Return (X, Y) of the center of cell containing provided text 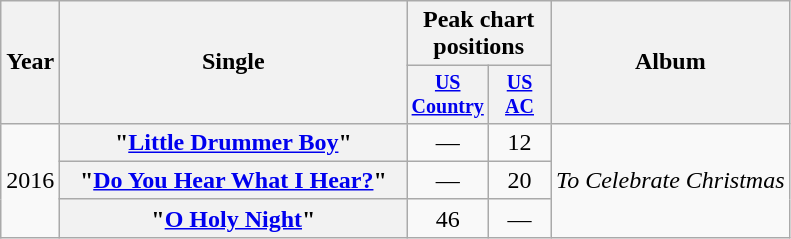
"O Holy Night" (234, 218)
Album (671, 62)
20 (520, 180)
46 (448, 218)
12 (520, 142)
US Country (448, 94)
Single (234, 62)
US AC (520, 94)
To Celebrate Christmas (671, 180)
"Do You Hear What I Hear?" (234, 180)
"Little Drummer Boy" (234, 142)
Peak chart positions (479, 34)
2016 (30, 180)
Year (30, 62)
